For the text-containing cell, return its midpoint in (X, Y) coordinate format. 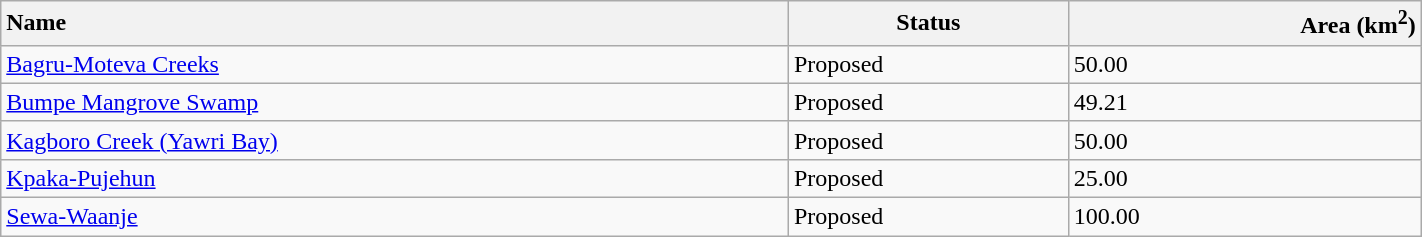
Bumpe Mangrove Swamp (395, 102)
100.00 (1244, 217)
Area (km2) (1244, 24)
25.00 (1244, 178)
Bagru-Moteva Creeks (395, 64)
Status (928, 24)
Sewa-Waanje (395, 217)
49.21 (1244, 102)
Kpaka-Pujehun (395, 178)
Kagboro Creek (Yawri Bay) (395, 140)
Name (395, 24)
